From the cell containing the given text, extract its center point as (x, y) coordinate. 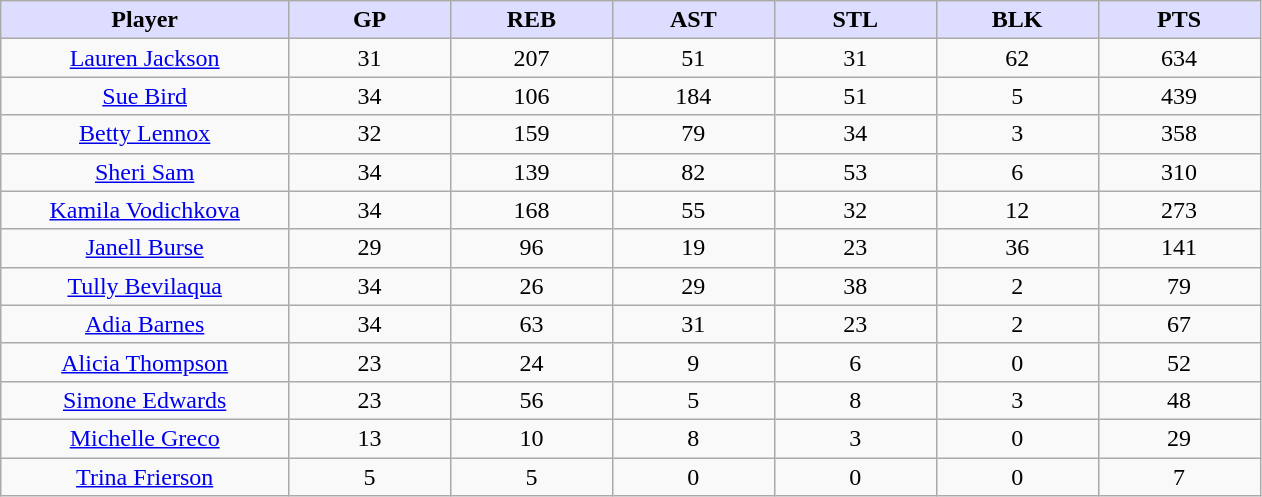
96 (531, 248)
310 (1179, 172)
19 (693, 248)
Adia Barnes (145, 324)
207 (531, 58)
24 (531, 362)
634 (1179, 58)
106 (531, 96)
439 (1179, 96)
159 (531, 134)
GP (370, 20)
53 (855, 172)
63 (531, 324)
AST (693, 20)
Janell Burse (145, 248)
Simone Edwards (145, 400)
82 (693, 172)
10 (531, 438)
Alicia Thompson (145, 362)
Tully Bevilaqua (145, 286)
55 (693, 210)
Betty Lennox (145, 134)
12 (1017, 210)
358 (1179, 134)
STL (855, 20)
PTS (1179, 20)
Kamila Vodichkova (145, 210)
Lauren Jackson (145, 58)
Sue Bird (145, 96)
Michelle Greco (145, 438)
273 (1179, 210)
7 (1179, 477)
9 (693, 362)
52 (1179, 362)
184 (693, 96)
13 (370, 438)
Sheri Sam (145, 172)
38 (855, 286)
141 (1179, 248)
REB (531, 20)
BLK (1017, 20)
56 (531, 400)
62 (1017, 58)
67 (1179, 324)
48 (1179, 400)
Player (145, 20)
26 (531, 286)
36 (1017, 248)
139 (531, 172)
Trina Frierson (145, 477)
168 (531, 210)
